Identify which cell holds the provided text, then report its [X, Y] central coordinate. 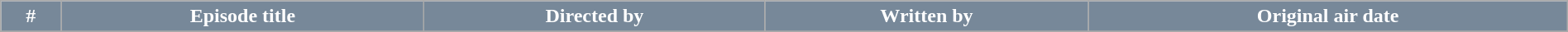
# [31, 16]
Directed by [595, 16]
Episode title [243, 16]
Written by [926, 16]
Original air date [1328, 16]
